Identify which cell holds the provided text, then report its (x, y) central coordinate. 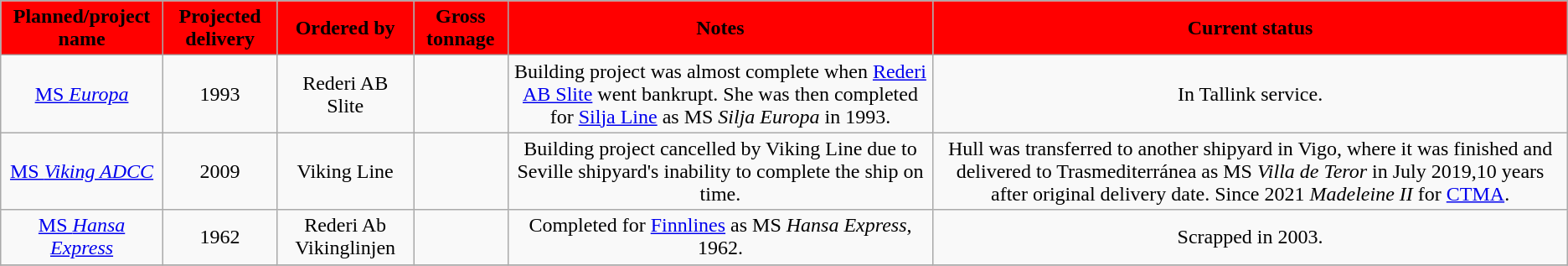
Gross tonnage (461, 29)
Building project was almost complete when Rederi AB Slite went bankrupt. She was then completed for Silja Line as MS Silja Europa in 1993. (720, 94)
Planned/project name (82, 29)
Rederi AB Slite (345, 94)
MS Europa (82, 94)
Current status (1250, 29)
Notes (720, 29)
In Tallink service. (1250, 94)
Viking Line (345, 171)
MS Viking ADCC (82, 171)
2009 (219, 171)
Rederi Ab Vikinglinjen (345, 237)
Scrapped in 2003. (1250, 237)
1962 (219, 237)
MS Hansa Express (82, 237)
Completed for Finnlines as MS Hansa Express, 1962. (720, 237)
Ordered by (345, 29)
Projected delivery (219, 29)
Building project cancelled by Viking Line due to Seville shipyard's inability to complete the ship on time. (720, 171)
1993 (219, 94)
